Output the (x, y) coordinate of the center of the cell containing the given text.  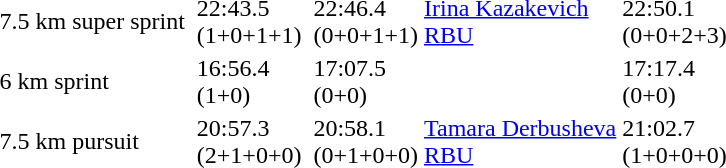
16:56.4(1+0) (249, 82)
17:07.5(0+0) (366, 82)
